Extract the [X, Y] coordinate from the center of the cell holding the provided text.  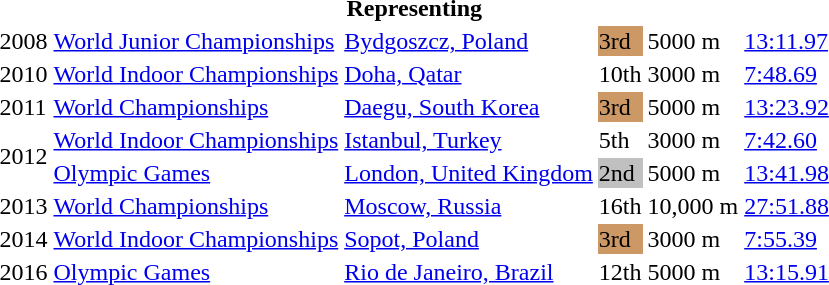
World Junior Championships [196, 41]
Olympic Games [196, 173]
16th [620, 206]
Istanbul, Turkey [469, 140]
2nd [620, 173]
Sopot, Poland [469, 239]
London, United Kingdom [469, 173]
10th [620, 74]
5th [620, 140]
10,000 m [693, 206]
Daegu, South Korea [469, 107]
Moscow, Russia [469, 206]
Doha, Qatar [469, 74]
Bydgoszcz, Poland [469, 41]
